Locate the cell with the specified text and output its [x, y] center coordinate. 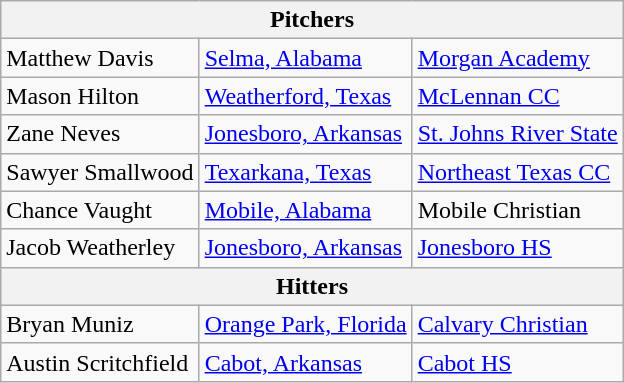
Texarkana, Texas [306, 172]
Chance Vaught [100, 210]
Jonesboro HS [518, 248]
Zane Neves [100, 134]
Bryan Muniz [100, 324]
McLennan CC [518, 96]
Weatherford, Texas [306, 96]
Mobile, Alabama [306, 210]
Morgan Academy [518, 58]
Mason Hilton [100, 96]
Jacob Weatherley [100, 248]
Pitchers [312, 20]
Cabot HS [518, 362]
Calvary Christian [518, 324]
Matthew Davis [100, 58]
Austin Scritchfield [100, 362]
Northeast Texas CC [518, 172]
Selma, Alabama [306, 58]
St. Johns River State [518, 134]
Mobile Christian [518, 210]
Orange Park, Florida [306, 324]
Sawyer Smallwood [100, 172]
Hitters [312, 286]
Cabot, Arkansas [306, 362]
